Scan for the cell matching the given text and deliver its [x, y] coordinate at center. 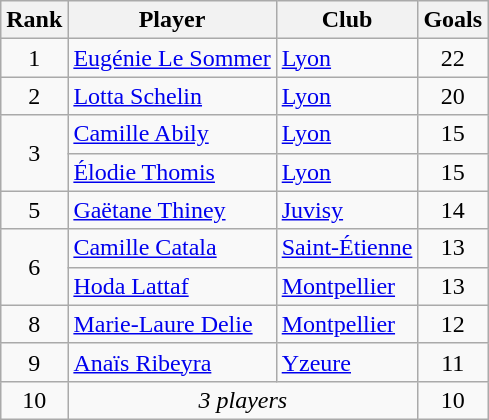
Goals [453, 20]
20 [453, 96]
Juvisy [347, 210]
Camille Abily [172, 134]
3 players [243, 400]
2 [34, 96]
Anaïs Ribeyra [172, 362]
1 [34, 58]
12 [453, 324]
Club [347, 20]
9 [34, 362]
Yzeure [347, 362]
5 [34, 210]
Gaëtane Thiney [172, 210]
Player [172, 20]
Saint-Étienne [347, 248]
3 [34, 153]
11 [453, 362]
8 [34, 324]
Camille Catala [172, 248]
Lotta Schelin [172, 96]
Hoda Lattaf [172, 286]
22 [453, 58]
Eugénie Le Sommer [172, 58]
Rank [34, 20]
Marie-Laure Delie [172, 324]
14 [453, 210]
Élodie Thomis [172, 172]
6 [34, 267]
